Return the [x, y] coordinate for the center point of the cell that contains the specified text.  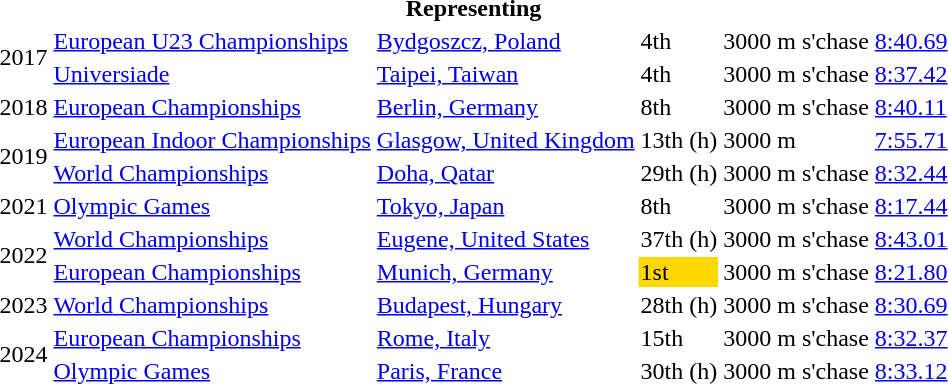
28th (h) [679, 305]
European U23 Championships [212, 41]
3000 m [796, 140]
Budapest, Hungary [506, 305]
Rome, Italy [506, 338]
Taipei, Taiwan [506, 74]
15th [679, 338]
Doha, Qatar [506, 173]
European Indoor Championships [212, 140]
Eugene, United States [506, 239]
13th (h) [679, 140]
Munich, Germany [506, 272]
Universiade [212, 74]
37th (h) [679, 239]
29th (h) [679, 173]
Berlin, Germany [506, 107]
Glasgow, United Kingdom [506, 140]
1st [679, 272]
Olympic Games [212, 206]
Tokyo, Japan [506, 206]
Bydgoszcz, Poland [506, 41]
